Provide the [x, y] coordinate of the cell's center where the given text is located.  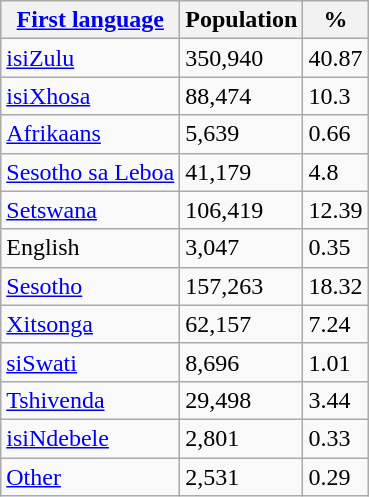
Population [242, 20]
Xitsonga [90, 324]
2,801 [242, 438]
3,047 [242, 248]
41,179 [242, 172]
2,531 [242, 477]
First language [90, 20]
Setswana [90, 210]
12.39 [336, 210]
Other [90, 477]
0.29 [336, 477]
isiXhosa [90, 96]
29,498 [242, 400]
English [90, 248]
Sesotho [90, 286]
8,696 [242, 362]
10.3 [336, 96]
isiZulu [90, 58]
62,157 [242, 324]
0.35 [336, 248]
Afrikaans [90, 134]
40.87 [336, 58]
106,419 [242, 210]
3.44 [336, 400]
Tshivenda [90, 400]
18.32 [336, 286]
% [336, 20]
Sesotho sa Leboa [90, 172]
0.66 [336, 134]
5,639 [242, 134]
1.01 [336, 362]
isiNdebele [90, 438]
350,940 [242, 58]
siSwati [90, 362]
157,263 [242, 286]
88,474 [242, 96]
7.24 [336, 324]
4.8 [336, 172]
0.33 [336, 438]
